Capture the cell that displays the provided text and extract its (X, Y) central coordinate. 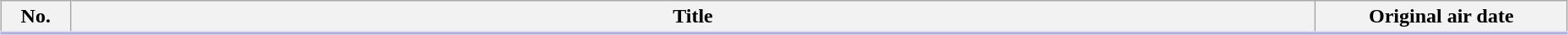
No. (35, 17)
Original air date (1441, 17)
Title (693, 17)
